Detect which cell encompasses the target text, then output its (X, Y) center coordinate. 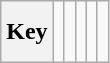
Key (27, 32)
